Detect which cell encompasses the target text, then output its (x, y) center coordinate. 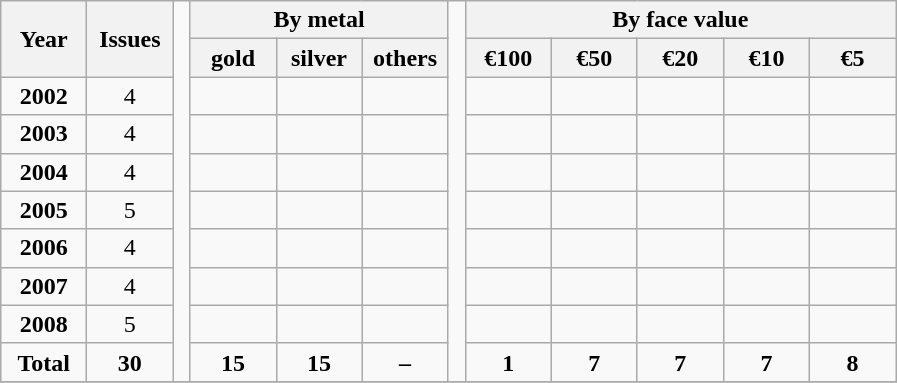
8 (852, 362)
€10 (766, 58)
silver (319, 58)
2007 (44, 286)
€100 (508, 58)
€50 (594, 58)
others (405, 58)
– (405, 362)
1 (508, 362)
2003 (44, 134)
2008 (44, 324)
30 (130, 362)
2006 (44, 248)
€5 (852, 58)
€20 (680, 58)
2002 (44, 96)
Year (44, 39)
Issues (130, 39)
gold (233, 58)
Total (44, 362)
2004 (44, 172)
By metal (319, 20)
2005 (44, 210)
By face value (680, 20)
